Provide the [x, y] coordinate of the cell's center where the given text is located.  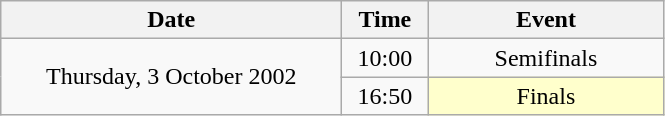
Finals [546, 96]
Event [546, 20]
Time [385, 20]
10:00 [385, 58]
Thursday, 3 October 2002 [172, 77]
16:50 [385, 96]
Semifinals [546, 58]
Date [172, 20]
